Return the (X, Y) coordinate for the center point of the cell that contains the specified text.  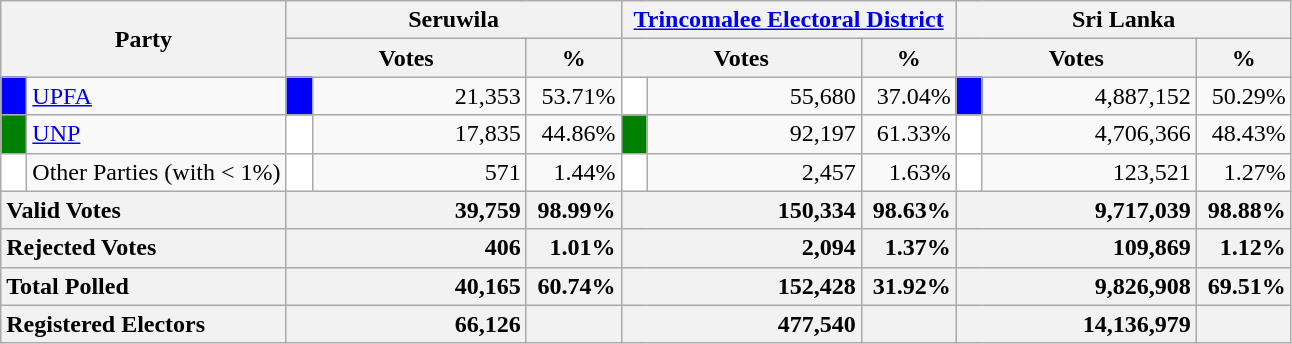
44.86% (574, 134)
21,353 (419, 96)
Seruwila (454, 20)
1.44% (574, 172)
477,540 (741, 324)
53.71% (574, 96)
92,197 (754, 134)
50.29% (1244, 96)
98.99% (574, 210)
37.04% (908, 96)
571 (419, 172)
Valid Votes (144, 210)
Total Polled (144, 286)
Other Parties (with < 1%) (156, 172)
2,457 (754, 172)
9,717,039 (1076, 210)
UNP (156, 134)
60.74% (574, 286)
9,826,908 (1076, 286)
109,869 (1076, 248)
1.12% (1244, 248)
4,706,366 (1089, 134)
1.63% (908, 172)
Party (144, 39)
40,165 (406, 286)
69.51% (1244, 286)
31.92% (908, 286)
406 (406, 248)
39,759 (406, 210)
14,136,979 (1076, 324)
2,094 (741, 248)
48.43% (1244, 134)
17,835 (419, 134)
152,428 (741, 286)
98.63% (908, 210)
123,521 (1089, 172)
4,887,152 (1089, 96)
Sri Lanka (1124, 20)
66,126 (406, 324)
1.27% (1244, 172)
Trincomalee Electoral District (788, 20)
Rejected Votes (144, 248)
61.33% (908, 134)
98.88% (1244, 210)
150,334 (741, 210)
Registered Electors (144, 324)
UPFA (156, 96)
1.01% (574, 248)
1.37% (908, 248)
55,680 (754, 96)
